Detect which cell encompasses the target text, then output its (x, y) center coordinate. 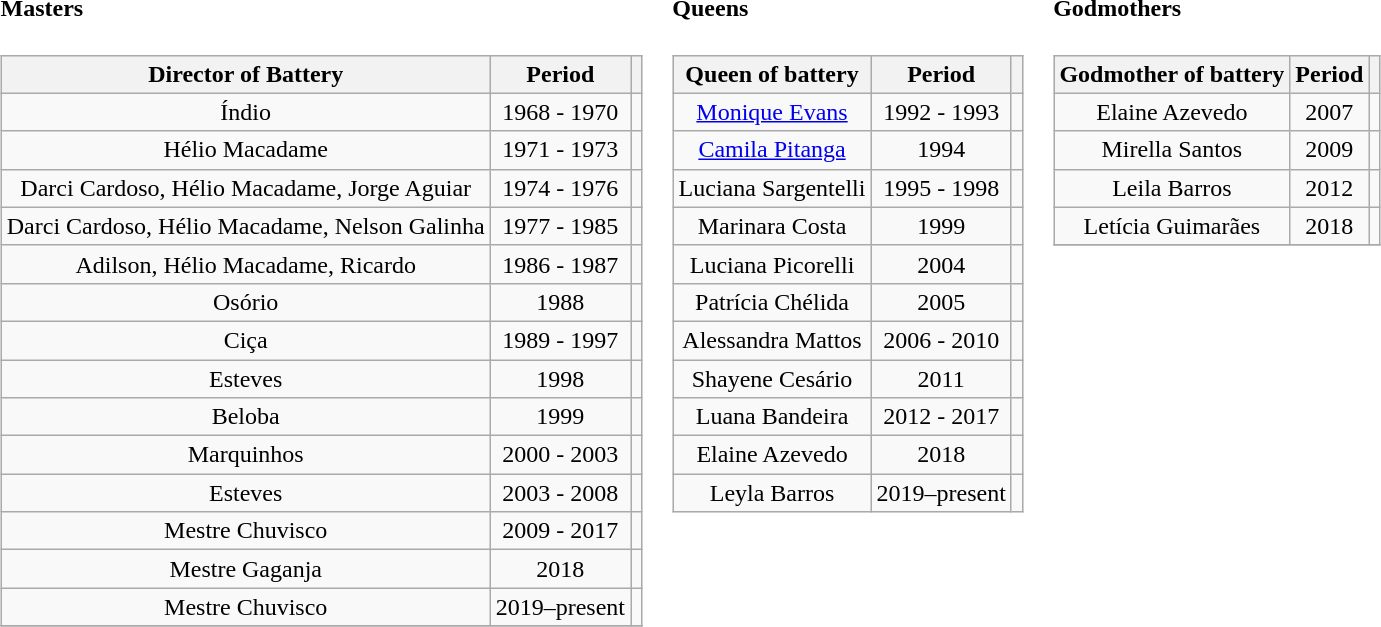
Godmother of battery (1172, 74)
Luciana Sargentelli (772, 188)
Darci Cardoso, Hélio Macadame, Nelson Galinha (246, 226)
1971 - 1973 (560, 150)
Shayene Cesário (772, 379)
Marquinhos (246, 455)
2012 - 2017 (941, 417)
1974 - 1976 (560, 188)
2007 (1330, 112)
1995 - 1998 (941, 188)
Luana Bandeira (772, 417)
1994 (941, 150)
Director of Battery (246, 74)
Adilson, Hélio Macadame, Ricardo (246, 264)
2000 - 2003 (560, 455)
1986 - 1987 (560, 264)
2011 (941, 379)
Marinara Costa (772, 226)
Leila Barros (1172, 188)
Darci Cardoso, Hélio Macadame, Jorge Aguiar (246, 188)
1968 - 1970 (560, 112)
Hélio Macadame (246, 150)
1998 (560, 379)
Leyla Barros (772, 493)
1988 (560, 302)
Beloba (246, 417)
Patrícia Chélida (772, 302)
Queen of battery (772, 74)
Letícia Guimarães (1172, 226)
Monique Evans (772, 112)
2006 - 2010 (941, 340)
1977 - 1985 (560, 226)
Ciça (246, 340)
2005 (941, 302)
2003 - 2008 (560, 493)
Mestre Gaganja (246, 569)
Camila Pitanga (772, 150)
Luciana Picorelli (772, 264)
Índio (246, 112)
1992 - 1993 (941, 112)
1989 - 1997 (560, 340)
2009 - 2017 (560, 531)
2012 (1330, 188)
2009 (1330, 150)
Mirella Santos (1172, 150)
2004 (941, 264)
Osório (246, 302)
Alessandra Mattos (772, 340)
